Return [X, Y] of the center of cell containing provided text 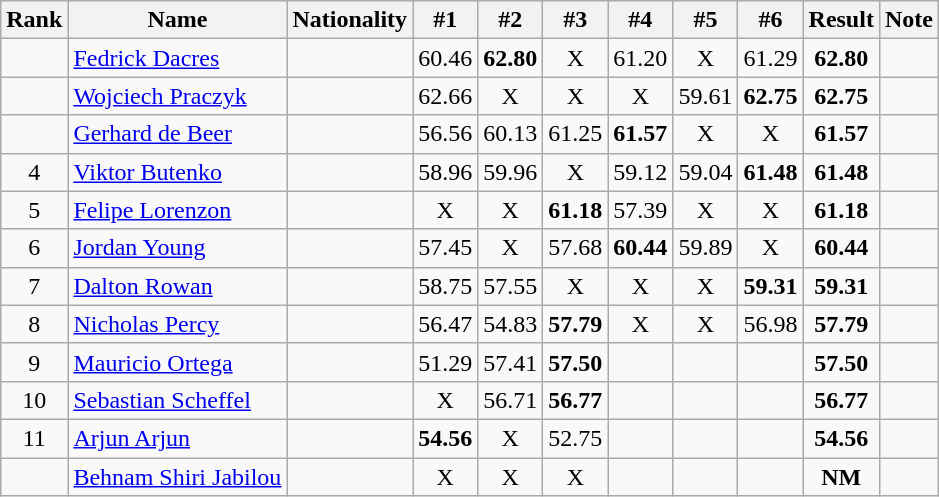
56.47 [446, 324]
57.39 [640, 210]
Sebastian Scheffel [178, 400]
51.29 [446, 362]
#1 [446, 20]
11 [34, 438]
Viktor Butenko [178, 172]
#3 [576, 20]
Felipe Lorenzon [178, 210]
54.83 [510, 324]
56.71 [510, 400]
Name [178, 20]
52.75 [576, 438]
4 [34, 172]
Nicholas Percy [178, 324]
60.13 [510, 134]
8 [34, 324]
61.25 [576, 134]
Note [908, 20]
9 [34, 362]
6 [34, 248]
59.04 [706, 172]
57.68 [576, 248]
Wojciech Praczyk [178, 96]
Result [841, 20]
56.56 [446, 134]
Mauricio Ortega [178, 362]
Nationality [350, 20]
Dalton Rowan [178, 286]
#2 [510, 20]
59.12 [640, 172]
62.66 [446, 96]
Jordan Young [178, 248]
Behnam Shiri Jabilou [178, 477]
58.75 [446, 286]
NM [841, 477]
#5 [706, 20]
#4 [640, 20]
56.98 [770, 324]
61.20 [640, 58]
5 [34, 210]
57.41 [510, 362]
59.61 [706, 96]
10 [34, 400]
#6 [770, 20]
61.29 [770, 58]
59.96 [510, 172]
Arjun Arjun [178, 438]
57.55 [510, 286]
7 [34, 286]
57.45 [446, 248]
60.46 [446, 58]
Rank [34, 20]
58.96 [446, 172]
Fedrick Dacres [178, 58]
59.89 [706, 248]
Gerhard de Beer [178, 134]
